Return the (x, y) coordinate for the center point of the cell that contains the specified text.  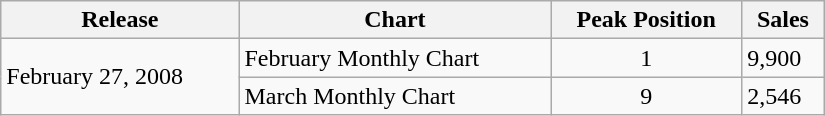
9,900 (784, 58)
9 (646, 96)
Peak Position (646, 20)
2,546 (784, 96)
March Monthly Chart (395, 96)
1 (646, 58)
Sales (784, 20)
February Monthly Chart (395, 58)
Chart (395, 20)
Release (120, 20)
February 27, 2008 (120, 77)
